Provide the [x, y] coordinate of the cell's center where the given text is located.  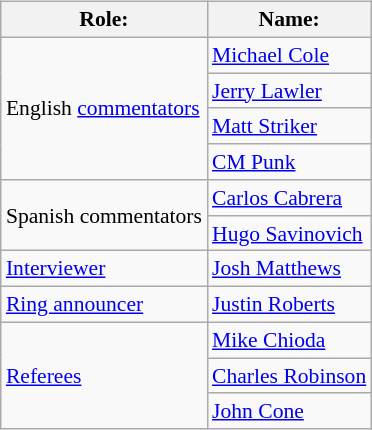
Name: [289, 20]
Hugo Savinovich [289, 233]
Role: [104, 20]
John Cone [289, 411]
Ring announcer [104, 305]
Justin Roberts [289, 305]
Charles Robinson [289, 376]
Interviewer [104, 269]
Josh Matthews [289, 269]
Referees [104, 376]
CM Punk [289, 162]
Jerry Lawler [289, 91]
Mike Chioda [289, 340]
Michael Cole [289, 55]
English commentators [104, 108]
Carlos Cabrera [289, 198]
Spanish commentators [104, 216]
Matt Striker [289, 126]
